Search for the cell housing the specified text and yield its (X, Y) center coordinate. 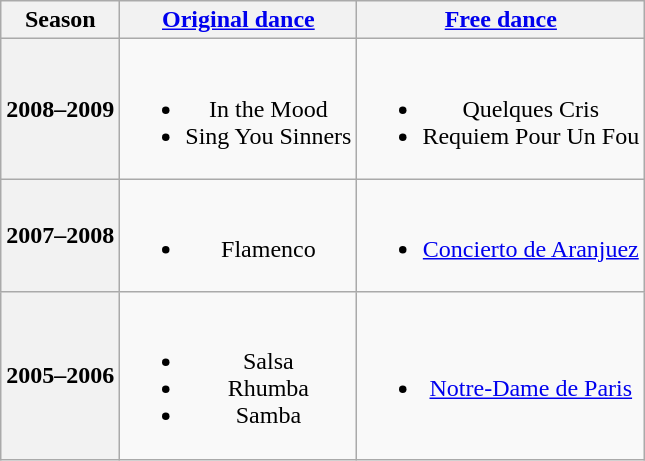
Original dance (238, 20)
2007–2008 (60, 236)
2005–2006 (60, 376)
Quelques Cris Requiem Pour Un Fou (501, 109)
2008–2009 (60, 109)
Concierto de Aranjuez (501, 236)
In the Mood Sing You Sinners (238, 109)
Season (60, 20)
SalsaRhumbaSamba (238, 376)
Notre-Dame de Paris (501, 376)
Flamenco (238, 236)
Free dance (501, 20)
